For the text-containing cell, return its midpoint in (x, y) coordinate format. 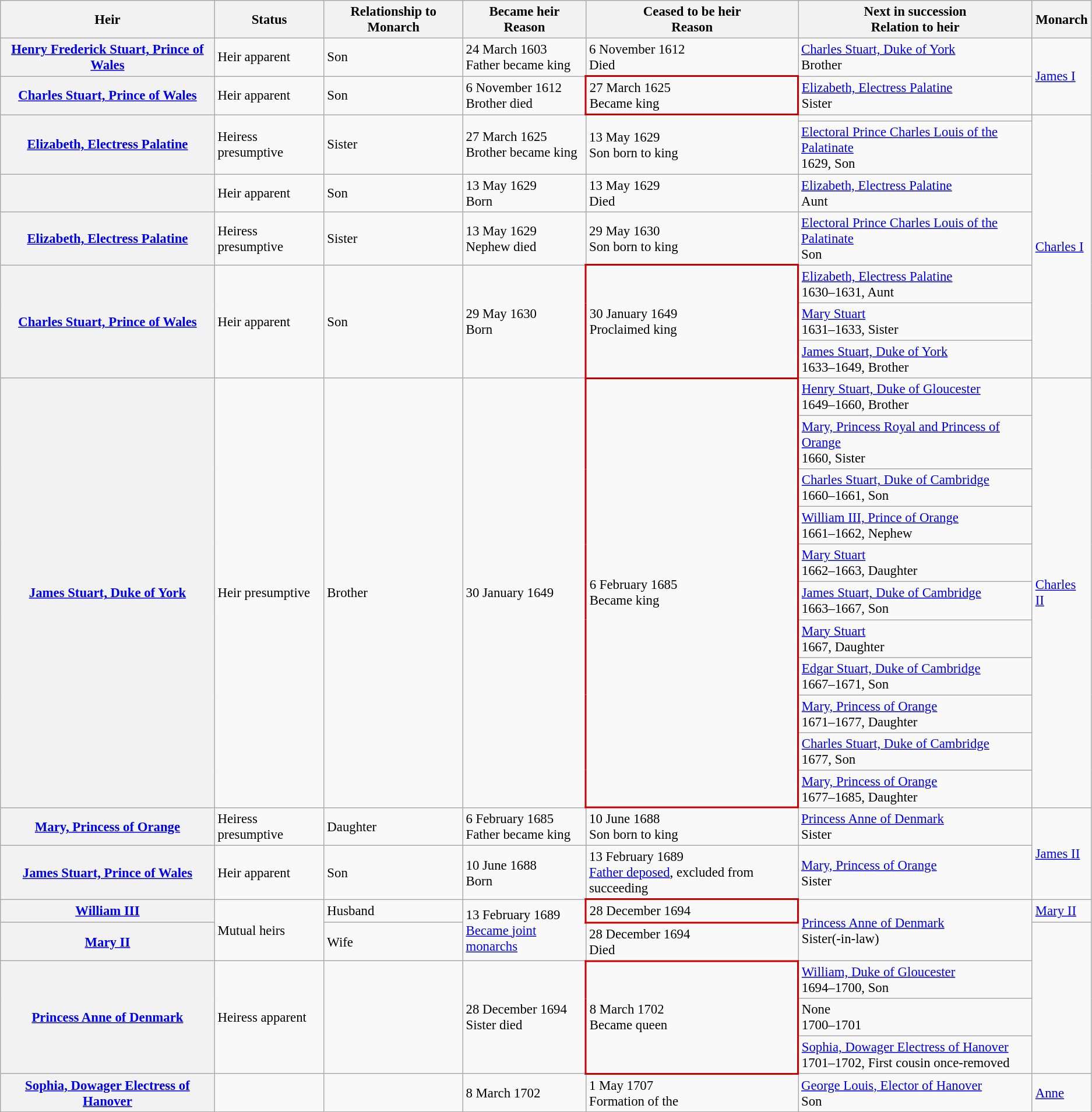
Heir (107, 20)
Husband (393, 911)
Anne (1062, 1093)
6 November 1612Died (692, 57)
29 May 1630Born (524, 322)
Heir presumptive (269, 593)
Princess Anne of Denmark (107, 1018)
24 March 1603Father became king (524, 57)
13 May 1629Died (692, 193)
Ceased to be heirReason (692, 20)
30 January 1649 (524, 593)
1 May 1707Formation of the (692, 1093)
William III (107, 911)
Charles Stuart, Duke of Cambridge1660–1661, Son (915, 488)
27 March 1625Became king (692, 96)
Edgar Stuart, Duke of Cambridge1667–1671, Son (915, 676)
Mary, Princess Royal and Princess of Orange1660, Sister (915, 443)
Charles Stuart, Duke of YorkBrother (915, 57)
8 March 1702 (524, 1093)
13 February 1689Father deposed, excluded from succeeding (692, 873)
8 March 1702Became queen (692, 1018)
10 June 1688Born (524, 873)
Mary Stuart1662–1663, Daughter (915, 563)
Mary, Princess of OrangeSister (915, 873)
Next in successionRelation to heir (915, 20)
William III, Prince of Orange1661–1662, Nephew (915, 525)
James Stuart, Duke of York (107, 593)
James I (1062, 77)
Mary Stuart1631–1633, Sister (915, 322)
Princess Anne of DenmarkSister(-in-law) (915, 930)
10 June 1688Son born to king (692, 827)
Mary, Princess of Orange1677–1685, Daughter (915, 789)
28 December 1694 (692, 911)
Status (269, 20)
Charles Stuart, Duke of Cambridge1677, Son (915, 751)
Sophia, Dowager Electress of Hanover (107, 1093)
28 December 1694Sister died (524, 1018)
None1700–1701 (915, 1017)
Elizabeth, Electress PalatineSister (915, 96)
Charles I (1062, 246)
Henry Stuart, Duke of Gloucester1649–1660, Brother (915, 397)
29 May 1630Son born to king (692, 239)
Mary, Princess of Orange1671–1677, Daughter (915, 714)
Daughter (393, 827)
13 February 1689Became joint monarchs (524, 930)
James Stuart, Duke of York1633–1649, Brother (915, 360)
William, Duke of Gloucester1694–1700, Son (915, 980)
28 December 1694Died (692, 941)
Electoral Prince Charles Louis of the Palatinate1629, Son (915, 148)
Charles II (1062, 593)
13 May 1629Born (524, 193)
27 March 1625Brother became king (524, 144)
6 November 1612Brother died (524, 96)
Mary, Princess of Orange (107, 827)
James II (1062, 854)
Princess Anne of DenmarkSister (915, 827)
Relationship to Monarch (393, 20)
13 May 1629Son born to king (692, 144)
Sophia, Dowager Electress of Hanover1701–1702, First cousin once-removed (915, 1055)
Monarch (1062, 20)
Heiress apparent (269, 1018)
James Stuart, Duke of Cambridge1663–1667, Son (915, 601)
Electoral Prince Charles Louis of the PalatinateSon (915, 239)
James Stuart, Prince of Wales (107, 873)
Henry Frederick Stuart, Prince of Wales (107, 57)
George Louis, Elector of HanoverSon (915, 1093)
Elizabeth, Electress Palatine1630–1631, Aunt (915, 284)
13 May 1629Nephew died (524, 239)
6 February 1685Father became king (524, 827)
Mutual heirs (269, 930)
Brother (393, 593)
Mary Stuart1667, Daughter (915, 638)
Wife (393, 941)
6 February 1685Became king (692, 593)
Became heirReason (524, 20)
Elizabeth, Electress PalatineAunt (915, 193)
30 January 1649Proclaimed king (692, 322)
